Search for the cell housing the specified text and yield its [x, y] center coordinate. 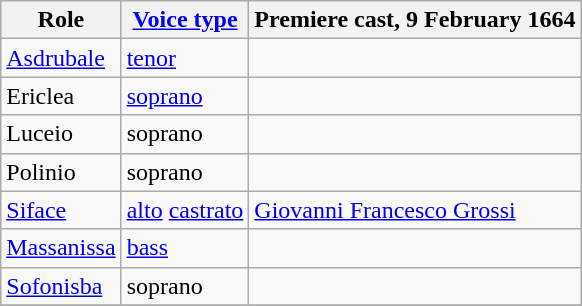
Giovanni Francesco Grossi [415, 210]
alto castrato [185, 210]
Polinio [61, 172]
tenor [185, 58]
Siface [61, 210]
bass [185, 248]
Premiere cast, 9 February 1664 [415, 20]
Voice type [185, 20]
Asdrubale [61, 58]
Sofonisba [61, 286]
Role [61, 20]
Massanissa [61, 248]
Ericlea [61, 96]
Luceio [61, 134]
